Provide the [x, y] coordinate of the cell's center where the given text is located.  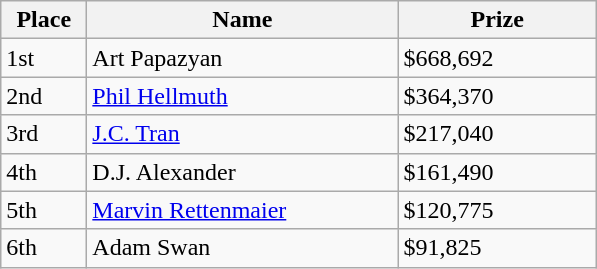
Prize [498, 20]
4th [44, 172]
Adam Swan [242, 248]
$217,040 [498, 134]
J.C. Tran [242, 134]
$91,825 [498, 248]
Place [44, 20]
Marvin Rettenmaier [242, 210]
5th [44, 210]
$120,775 [498, 210]
$161,490 [498, 172]
1st [44, 58]
6th [44, 248]
D.J. Alexander [242, 172]
3rd [44, 134]
$668,692 [498, 58]
Art Papazyan [242, 58]
Name [242, 20]
$364,370 [498, 96]
Phil Hellmuth [242, 96]
2nd [44, 96]
